Find where the given text appears and provide that cell's center as [X, Y] coordinate. 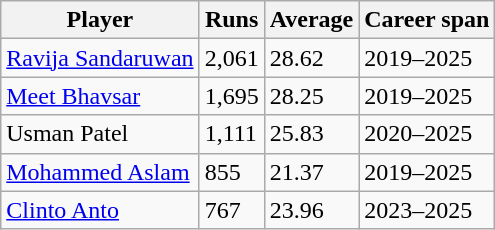
Runs [232, 20]
1,111 [232, 134]
Usman Patel [100, 134]
28.25 [312, 96]
Ravija Sandaruwan [100, 58]
23.96 [312, 210]
855 [232, 172]
Meet Bhavsar [100, 96]
Player [100, 20]
2020–2025 [427, 134]
25.83 [312, 134]
767 [232, 210]
28.62 [312, 58]
2023–2025 [427, 210]
21.37 [312, 172]
Career span [427, 20]
1,695 [232, 96]
Clinto Anto [100, 210]
2,061 [232, 58]
Mohammed Aslam [100, 172]
Average [312, 20]
